Detect which cell encompasses the target text, then output its (x, y) center coordinate. 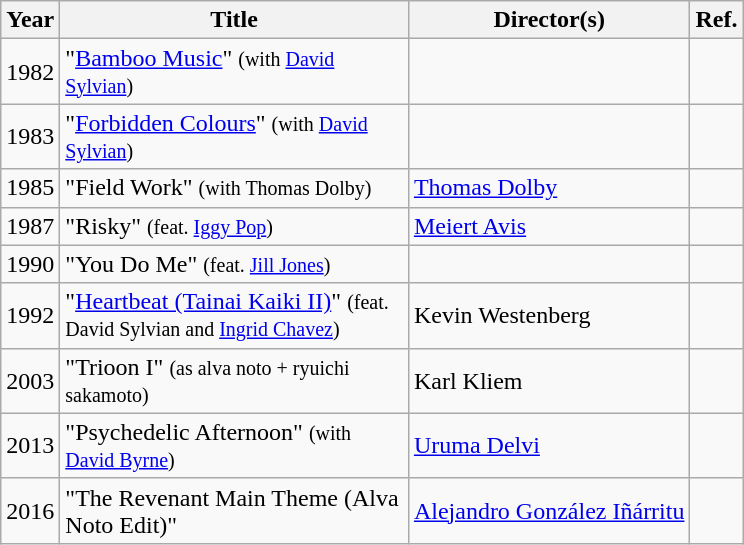
Year (30, 20)
1983 (30, 136)
Title (234, 20)
"You Do Me" (feat. Jill Jones) (234, 264)
Thomas Dolby (549, 188)
Uruma Delvi (549, 446)
"Trioon I" (as alva noto + ryuichi sakamoto) (234, 380)
Kevin Westenberg (549, 316)
1987 (30, 226)
2003 (30, 380)
"The Revenant Main Theme (Alva Noto Edit)" (234, 510)
1982 (30, 72)
1992 (30, 316)
Karl Kliem (549, 380)
Director(s) (549, 20)
Meiert Avis (549, 226)
1990 (30, 264)
"Field Work" (with Thomas Dolby) (234, 188)
2013 (30, 446)
"Heartbeat (Tainai Kaiki II)" (feat. David Sylvian and Ingrid Chavez) (234, 316)
Alejandro González Iñárritu (549, 510)
"Risky" (feat. Iggy Pop) (234, 226)
Ref. (716, 20)
1985 (30, 188)
2016 (30, 510)
"Psychedelic Afternoon" (with David Byrne) (234, 446)
"Forbidden Colours" (with David Sylvian) (234, 136)
"Bamboo Music" (with David Sylvian) (234, 72)
